Extract the [X, Y] coordinate from the center of the cell holding the provided text.  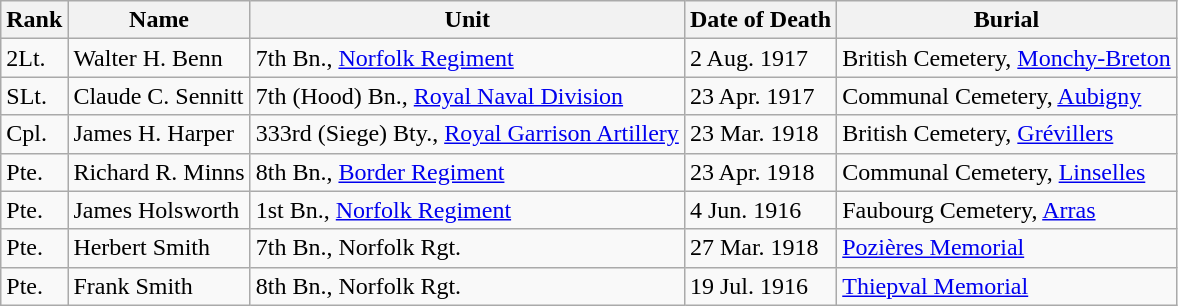
Burial [1006, 20]
8th Bn., Border Regiment [467, 172]
Cpl. [34, 134]
James H. Harper [159, 134]
Frank Smith [159, 286]
Pozières Memorial [1006, 248]
27 Mar. 1918 [760, 248]
James Holsworth [159, 210]
23 Apr. 1918 [760, 172]
23 Mar. 1918 [760, 134]
British Cemetery, Monchy-Breton [1006, 58]
SLt. [34, 96]
7th (Hood) Bn., Royal Naval Division [467, 96]
2 Aug. 1917 [760, 58]
333rd (Siege) Bty., Royal Garrison Artillery [467, 134]
Richard R. Minns [159, 172]
Thiepval Memorial [1006, 286]
Communal Cemetery, Aubigny [1006, 96]
8th Bn., Norfolk Rgt. [467, 286]
7th Bn., Norfolk Regiment [467, 58]
23 Apr. 1917 [760, 96]
19 Jul. 1916 [760, 286]
Date of Death [760, 20]
Herbert Smith [159, 248]
Rank [34, 20]
Claude C. Sennitt [159, 96]
Faubourg Cemetery, Arras [1006, 210]
Name [159, 20]
British Cemetery, Grévillers [1006, 134]
Walter H. Benn [159, 58]
2Lt. [34, 58]
Communal Cemetery, Linselles [1006, 172]
1st Bn., Norfolk Regiment [467, 210]
7th Bn., Norfolk Rgt. [467, 248]
4 Jun. 1916 [760, 210]
Unit [467, 20]
